Locate the cell with the specified text and output its [x, y] center coordinate. 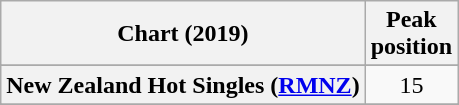
15 [411, 85]
Chart (2019) [183, 34]
Peakposition [411, 34]
New Zealand Hot Singles (RMNZ) [183, 85]
